Provide the (x, y) coordinate of the cell's center where the given text is located.  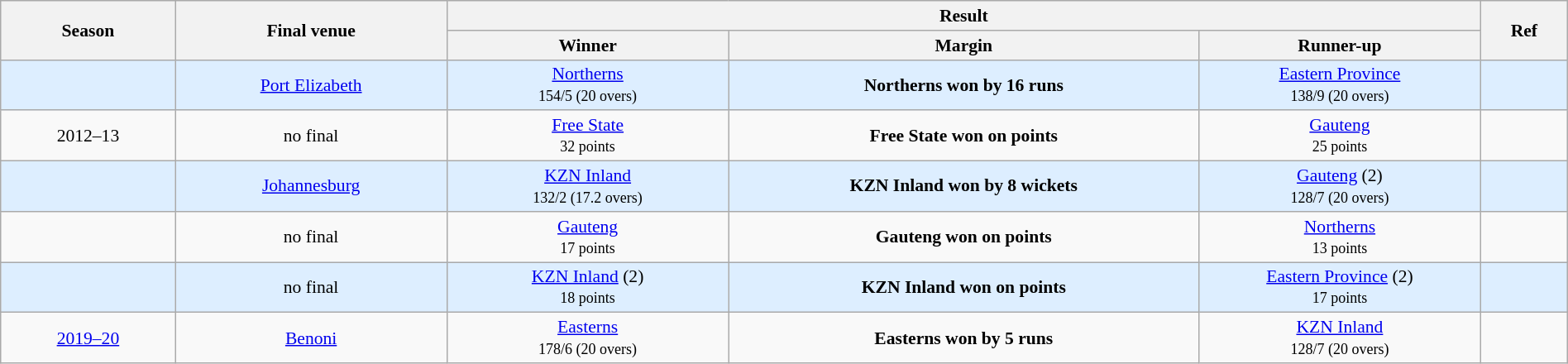
KZN Inland won by 8 wickets (963, 187)
Runner-up (1340, 45)
Ref (1523, 30)
Gauteng (2)128/7 (20 overs) (1340, 187)
Free State32 points (587, 136)
Gauteng17 points (587, 237)
Northerns154/5 (20 overs) (587, 84)
Gauteng won on points (963, 237)
2012–13 (88, 136)
Johannesburg (311, 187)
Free State won on points (963, 136)
Winner (587, 45)
Margin (963, 45)
Northerns won by 16 runs (963, 84)
Easterns178/6 (20 overs) (587, 338)
KZN Inland (2)18 points (587, 288)
Result (963, 16)
Eastern Province (2)17 points (1340, 288)
KZN Inland128/7 (20 overs) (1340, 338)
Benoni (311, 338)
2019–20 (88, 338)
Eastern Province138/9 (20 overs) (1340, 84)
Gauteng25 points (1340, 136)
Northerns13 points (1340, 237)
KZN Inland132/2 (17.2 overs) (587, 187)
Final venue (311, 30)
Season (88, 30)
KZN Inland won on points (963, 288)
Port Elizabeth (311, 84)
Easterns won by 5 runs (963, 338)
